For the text-containing cell, return its midpoint in (X, Y) coordinate format. 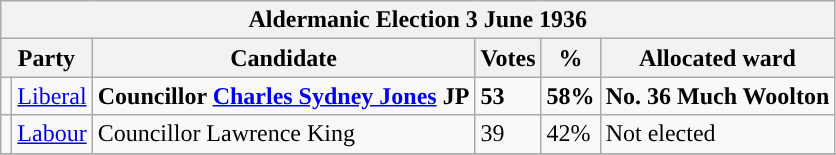
Liberal (52, 96)
58% (570, 96)
Councillor Charles Sydney Jones JP (284, 96)
Not elected (718, 134)
Aldermanic Election 3 June 1936 (418, 20)
No. 36 Much Woolton (718, 96)
Party (46, 58)
Candidate (284, 58)
53 (508, 96)
39 (508, 134)
Votes (508, 58)
Allocated ward (718, 58)
% (570, 58)
Labour (52, 134)
Councillor Lawrence King (284, 134)
42% (570, 134)
